Determine the [x, y] coordinate at the center of the cell enclosing the given text.  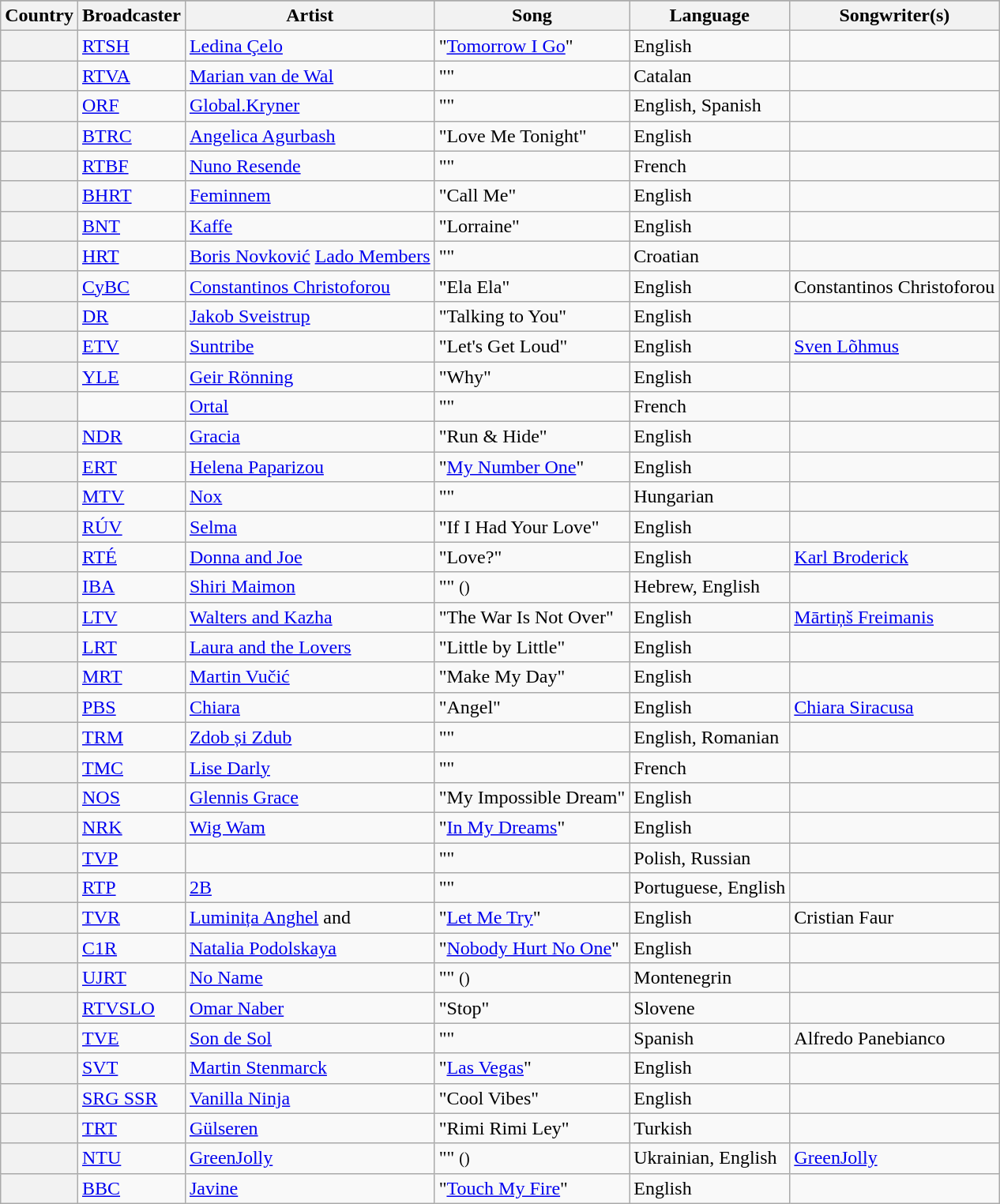
Vanilla Ninja [310, 1098]
Ortal [310, 407]
NOS [131, 797]
Broadcaster [131, 16]
TVR [131, 918]
Ukrainian, English [709, 1158]
Sven Lõhmus [894, 346]
"Tomorrow I Go" [532, 46]
No Name [310, 978]
RTBF [131, 166]
HRT [131, 256]
"Let's Get Loud" [532, 346]
Natalia Podolskaya [310, 948]
LRT [131, 647]
BTRC [131, 136]
Helena Paparizou [310, 467]
"The War Is Not Over" [532, 617]
Hebrew, English [709, 587]
TRM [131, 737]
"Call Me" [532, 196]
ORF [131, 106]
Chiara Siracusa [894, 707]
Glennis Grace [310, 797]
SVT [131, 1068]
"Lorraine" [532, 226]
BHRT [131, 196]
Kaffe [310, 226]
Omar Naber [310, 1008]
Martin Stenmarck [310, 1068]
"Love Me Tonight" [532, 136]
NRK [131, 827]
TRT [131, 1128]
Laura and the Lovers [310, 647]
Montenegrin [709, 978]
2B [310, 888]
"Cool Vibes" [532, 1098]
RTSH [131, 46]
RTÉ [131, 557]
Global.Kryner [310, 106]
Marian van de Wal [310, 76]
RTP [131, 888]
Mārtiņš Freimanis [894, 617]
Artist [310, 16]
"Las Vegas" [532, 1068]
Jakob Sveistrup [310, 316]
Slovene [709, 1008]
Geir Rönning [310, 377]
"In My Dreams" [532, 827]
Luminița Anghel and [310, 918]
Walters and Kazha [310, 617]
"Talking to You" [532, 316]
ERT [131, 467]
"Little by Little" [532, 647]
Turkish [709, 1128]
Donna and Joe [310, 557]
Martin Vučić [310, 677]
NTU [131, 1158]
BNT [131, 226]
UJRT [131, 978]
Javine [310, 1188]
Gülseren [310, 1128]
Lise Darly [310, 767]
Polish, Russian [709, 857]
RÚV [131, 527]
"Why" [532, 377]
"Love?" [532, 557]
CyBC [131, 286]
Country [39, 16]
"Stop" [532, 1008]
MTV [131, 497]
Songwriter(s) [894, 16]
"Angel" [532, 707]
RTVSLO [131, 1008]
IBA [131, 587]
"Run & Hide" [532, 437]
NDR [131, 437]
"Rimi Rimi Ley" [532, 1128]
Spanish [709, 1038]
C1R [131, 948]
Feminnem [310, 196]
"My Number One" [532, 467]
"If I Had Your Love" [532, 527]
Selma [310, 527]
Nox [310, 497]
Ledina Çelo [310, 46]
TVE [131, 1038]
Alfredo Panebianco [894, 1038]
"Nobody Hurt No One" [532, 948]
LTV [131, 617]
Portuguese, English [709, 888]
RTVA [131, 76]
"My Impossible Dream" [532, 797]
"Touch My Fire" [532, 1188]
Karl Broderick [894, 557]
Cristian Faur [894, 918]
Suntribe [310, 346]
SRG SSR [131, 1098]
Gracia [310, 437]
Song [532, 16]
English, Romanian [709, 737]
Language [709, 16]
Chiara [310, 707]
TMC [131, 767]
Croatian [709, 256]
MRT [131, 677]
PBS [131, 707]
Shiri Maimon [310, 587]
"Ela Ela" [532, 286]
Wig Wam [310, 827]
English, Spanish [709, 106]
Boris Novković Lado Members [310, 256]
Angelica Agurbash [310, 136]
Nuno Resende [310, 166]
ETV [131, 346]
BBC [131, 1188]
Son de Sol [310, 1038]
Hungarian [709, 497]
YLE [131, 377]
Zdob și Zdub [310, 737]
"Make My Day" [532, 677]
DR [131, 316]
TVP [131, 857]
Catalan [709, 76]
"Let Me Try" [532, 918]
